Return [x, y] of the center of cell containing provided text 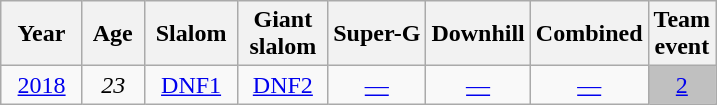
Downhill [478, 34]
23 [113, 85]
Slalom [191, 34]
DNF2 [283, 85]
2 [682, 85]
Year [42, 34]
DNF1 [191, 85]
2018 [42, 85]
Combined [589, 34]
Age [113, 34]
Super-G [377, 34]
Teamevent [682, 34]
Giant slalom [283, 34]
